For the text-containing cell, return its midpoint in [x, y] coordinate format. 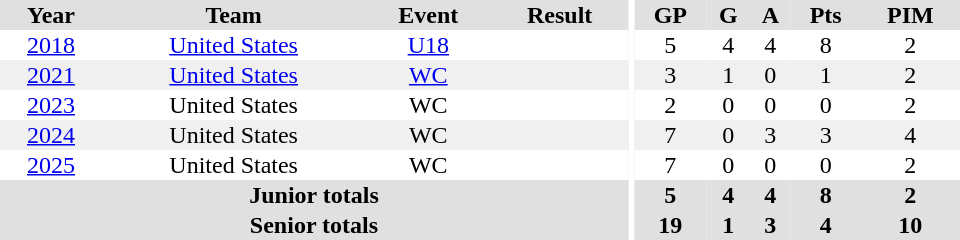
2021 [51, 75]
Pts [826, 15]
Senior totals [314, 225]
G [728, 15]
Year [51, 15]
GP [670, 15]
Event [428, 15]
2023 [51, 105]
Result [560, 15]
19 [670, 225]
A [770, 15]
10 [910, 225]
PIM [910, 15]
Junior totals [314, 195]
Team [234, 15]
U18 [428, 45]
2025 [51, 165]
2024 [51, 135]
2018 [51, 45]
